Scan for the cell matching the given text and deliver its (x, y) coordinate at center. 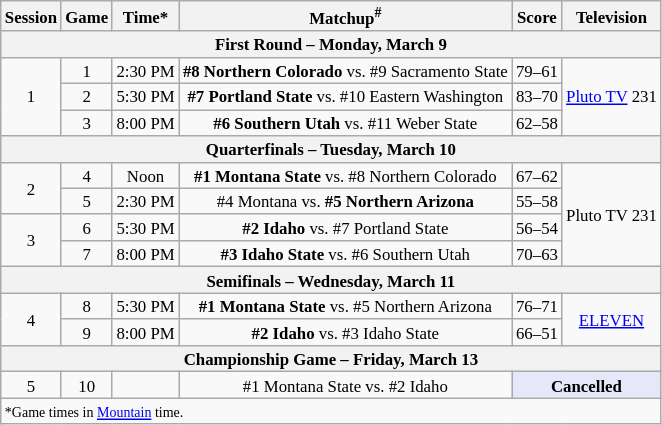
Time* (145, 16)
7 (86, 254)
#1 Montana State vs. #2 Idaho (346, 385)
First Round – Monday, March 9 (331, 44)
6 (86, 228)
70–63 (537, 254)
Semifinals – Wednesday, March 11 (331, 280)
#2 Idaho vs. #7 Portland State (346, 228)
66–51 (537, 332)
Score (537, 16)
Quarterfinals – Tuesday, March 10 (331, 149)
#4 Montana vs. #5 Northern Arizona (346, 201)
56–54 (537, 228)
8 (86, 306)
9 (86, 332)
#1 Montana State vs. #5 Northern Arizona (346, 306)
Matchup# (346, 16)
*Game times in Mountain time. (331, 411)
Noon (145, 175)
Championship Game – Friday, March 13 (331, 359)
Cancelled (586, 385)
ELEVEN (612, 319)
#2 Idaho vs. #3 Idaho State (346, 332)
Session (31, 16)
67–62 (537, 175)
76–71 (537, 306)
62–58 (537, 123)
55–58 (537, 201)
#7 Portland State vs. #10 Eastern Washington (346, 97)
#6 Southern Utah vs. #11 Weber State (346, 123)
83–70 (537, 97)
Television (612, 16)
Game (86, 16)
10 (86, 385)
#1 Montana State vs. #8 Northern Colorado (346, 175)
#8 Northern Colorado vs. #9 Sacramento State (346, 70)
79–61 (537, 70)
#3 Idaho State vs. #6 Southern Utah (346, 254)
